Output the [X, Y] coordinate of the center of the cell containing the given text.  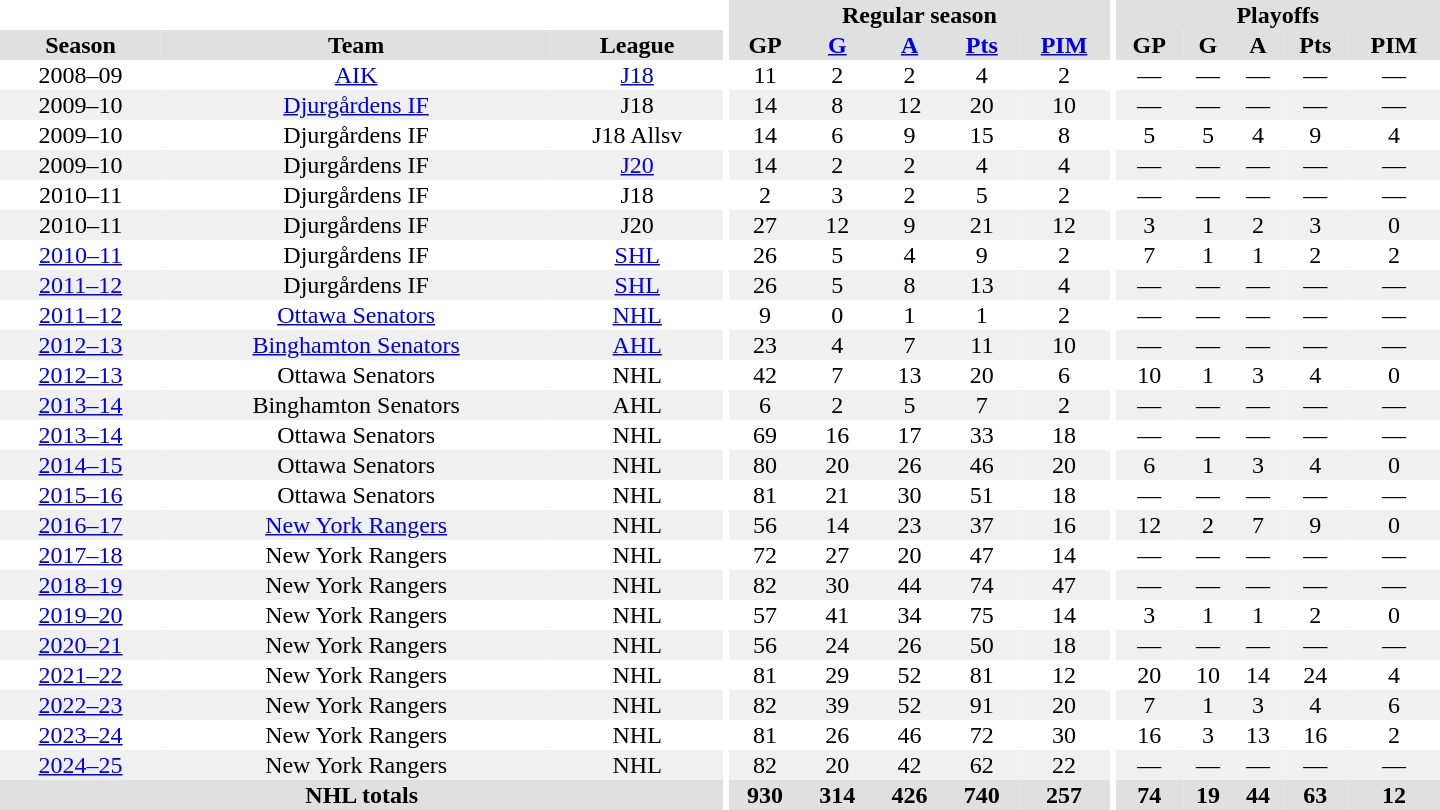
257 [1064, 795]
37 [982, 525]
2014–15 [80, 465]
NHL totals [362, 795]
19 [1208, 795]
Playoffs [1278, 15]
League [637, 45]
69 [765, 435]
314 [837, 795]
75 [982, 615]
34 [909, 615]
2023–24 [80, 735]
2008–09 [80, 75]
Season [80, 45]
930 [765, 795]
2017–18 [80, 555]
15 [982, 135]
91 [982, 705]
740 [982, 795]
Team [356, 45]
57 [765, 615]
2021–22 [80, 675]
426 [909, 795]
80 [765, 465]
2024–25 [80, 765]
63 [1316, 795]
2022–23 [80, 705]
41 [837, 615]
39 [837, 705]
22 [1064, 765]
J18 Allsv [637, 135]
2020–21 [80, 645]
62 [982, 765]
50 [982, 645]
2016–17 [80, 525]
AIK [356, 75]
Regular season [920, 15]
29 [837, 675]
17 [909, 435]
2018–19 [80, 585]
2015–16 [80, 495]
2019–20 [80, 615]
51 [982, 495]
33 [982, 435]
